Return [x, y] of the center of cell containing provided text 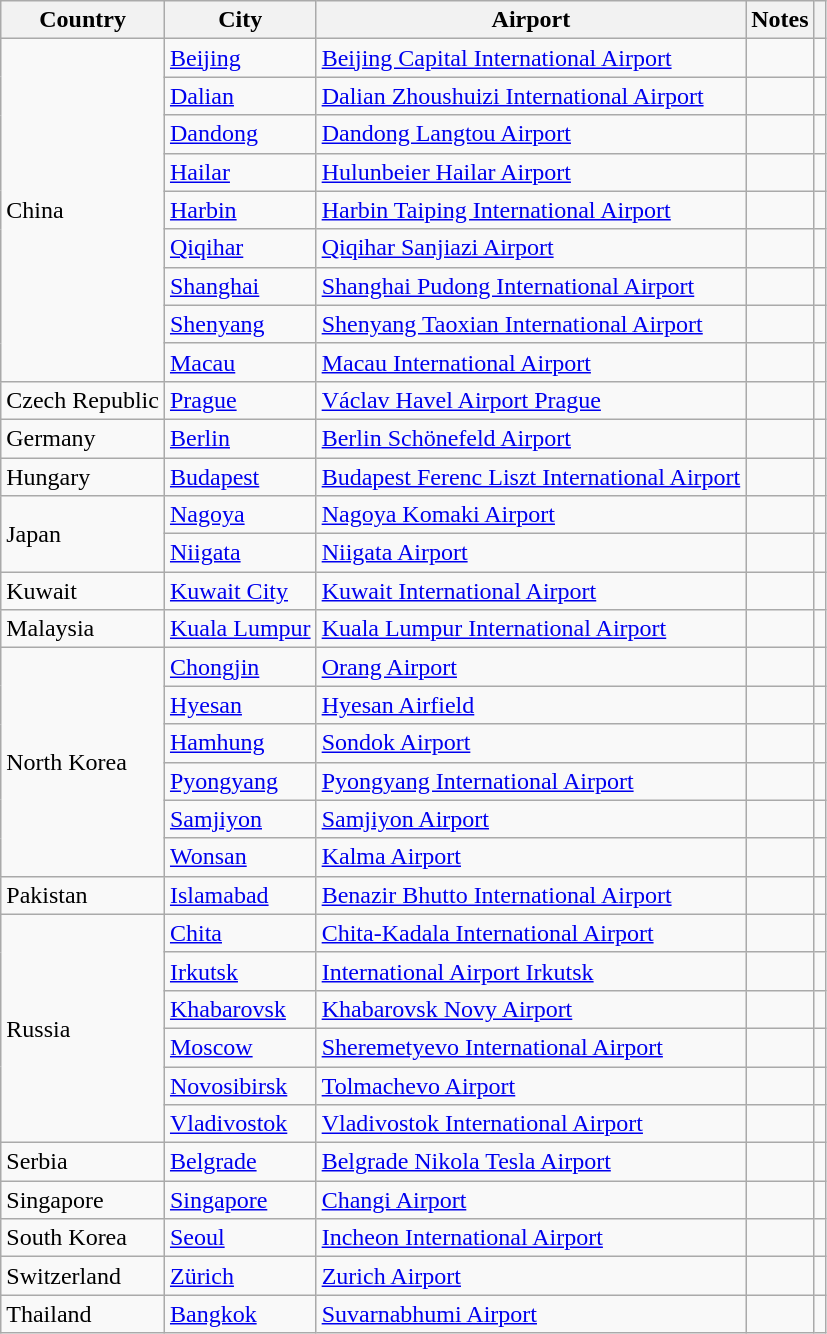
Czech Republic [83, 400]
Vladivostok [240, 1124]
Dandong [240, 134]
Chita [240, 933]
Seoul [240, 1238]
Václav Havel Airport Prague [531, 400]
Novosibirsk [240, 1085]
Hulunbeier Hailar Airport [531, 172]
Budapest [240, 477]
Switzerland [83, 1276]
Shenyang [240, 324]
South Korea [83, 1238]
Niigata Airport [531, 553]
Kuala Lumpur International Airport [531, 629]
Germany [83, 438]
Budapest Ferenc Liszt International Airport [531, 477]
Japan [83, 534]
Samjiyon [240, 819]
Shenyang Taoxian International Airport [531, 324]
Wonsan [240, 857]
Sheremetyevo International Airport [531, 1047]
Bangkok [240, 1314]
Airport [531, 20]
Malaysia [83, 629]
Country [83, 20]
Chita-Kadala International Airport [531, 933]
Pyongyang International Airport [531, 781]
City [240, 20]
Khabarovsk Novy Airport [531, 1009]
Notes [780, 20]
Hailar [240, 172]
Zurich Airport [531, 1276]
Thailand [83, 1314]
Tolmachevo Airport [531, 1085]
Berlin [240, 438]
Dalian Zhoushuizi International Airport [531, 96]
Dandong Langtou Airport [531, 134]
Belgrade Nikola Tesla Airport [531, 1162]
Hungary [83, 477]
Hyesan Airfield [531, 705]
Benazir Bhutto International Airport [531, 895]
Macau [240, 362]
Beijing Capital International Airport [531, 58]
Russia [83, 1028]
Serbia [83, 1162]
Pakistan [83, 895]
Kuwait City [240, 591]
Incheon International Airport [531, 1238]
Shanghai Pudong International Airport [531, 286]
Dalian [240, 96]
Samjiyon Airport [531, 819]
Kalma Airport [531, 857]
Shanghai [240, 286]
Islamabad [240, 895]
Hamhung [240, 743]
Suvarnabhumi Airport [531, 1314]
Kuala Lumpur [240, 629]
Kuwait [83, 591]
Niigata [240, 553]
Irkutsk [240, 971]
International Airport Irkutsk [531, 971]
Qiqihar Sanjiazi Airport [531, 248]
Khabarovsk [240, 1009]
Macau International Airport [531, 362]
Chongjin [240, 667]
Belgrade [240, 1162]
Orang Airport [531, 667]
Beijing [240, 58]
Harbin Taiping International Airport [531, 210]
Moscow [240, 1047]
Berlin Schönefeld Airport [531, 438]
Nagoya [240, 515]
Kuwait International Airport [531, 591]
Hyesan [240, 705]
Vladivostok International Airport [531, 1124]
Qiqihar [240, 248]
Zürich [240, 1276]
Pyongyang [240, 781]
Sondok Airport [531, 743]
China [83, 210]
Prague [240, 400]
North Korea [83, 762]
Changi Airport [531, 1200]
Harbin [240, 210]
Nagoya Komaki Airport [531, 515]
